Detect which cell encompasses the target text, then output its [x, y] center coordinate. 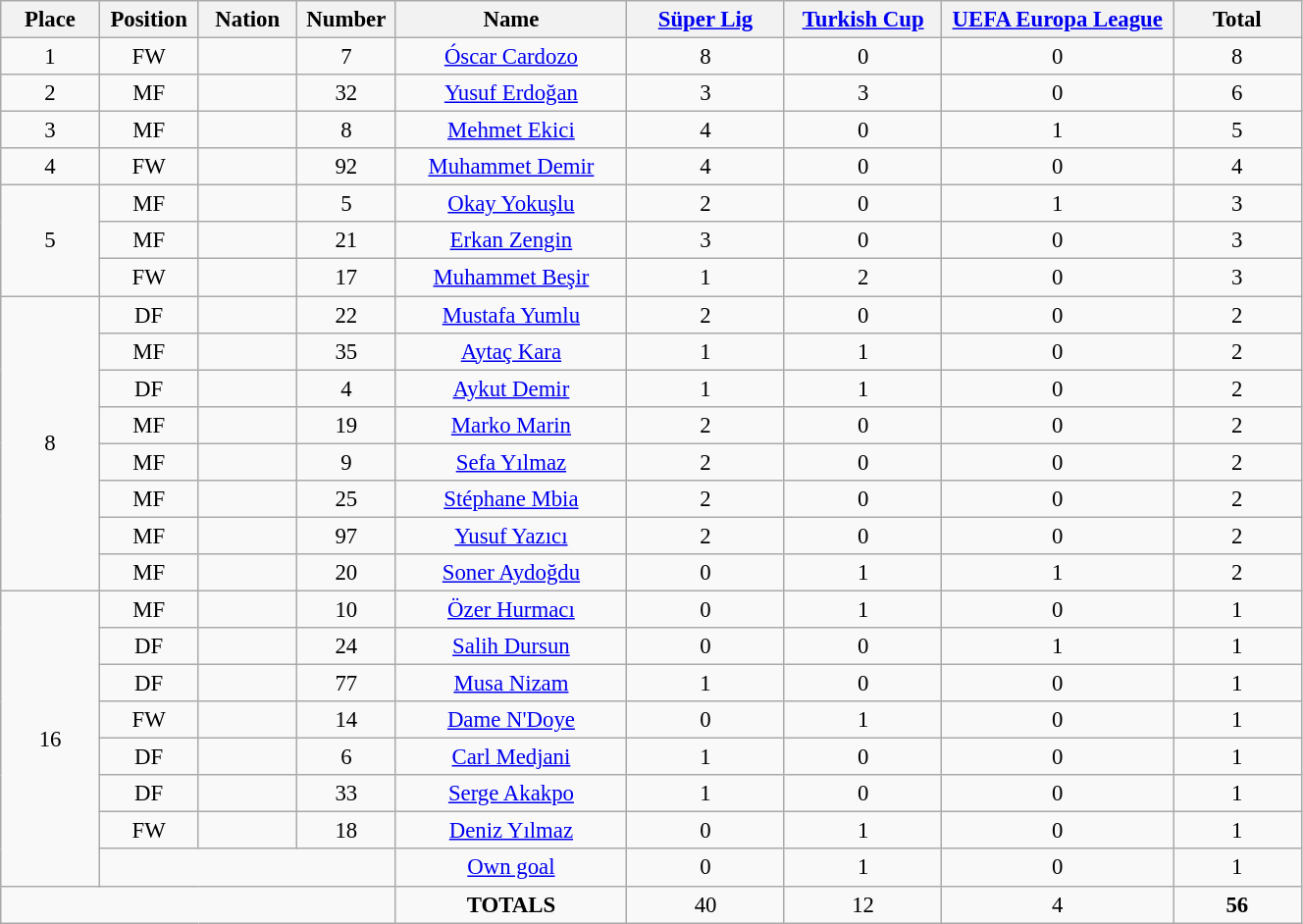
56 [1238, 904]
Serge Akakpo [511, 794]
21 [347, 240]
Okay Yokuşlu [511, 204]
Aykut Demir [511, 388]
22 [347, 315]
Salih Dursun [511, 646]
32 [347, 93]
Deniz Yılmaz [511, 831]
TOTALS [511, 904]
Mustafa Yumlu [511, 315]
17 [347, 278]
Sefa Yılmaz [511, 462]
Stéphane Mbia [511, 499]
Place [51, 20]
Own goal [511, 868]
Erkan Zengin [511, 240]
14 [347, 720]
Dame N'Doye [511, 720]
12 [863, 904]
Nation [247, 20]
19 [347, 425]
Muhammet Demir [511, 167]
24 [347, 646]
35 [347, 351]
Yusuf Erdoğan [511, 93]
16 [51, 738]
77 [347, 684]
Total [1238, 20]
UEFA Europa League [1058, 20]
Name [511, 20]
18 [347, 831]
9 [347, 462]
Soner Aydoğdu [511, 573]
Aytaç Kara [511, 351]
Musa Nizam [511, 684]
Yusuf Yazıcı [511, 536]
Mehmet Ekici [511, 130]
Muhammet Beşir [511, 278]
33 [347, 794]
Carl Medjani [511, 757]
7 [347, 57]
Turkish Cup [863, 20]
Süper Lig [706, 20]
20 [347, 573]
Marko Marin [511, 425]
Position [149, 20]
40 [706, 904]
92 [347, 167]
Özer Hurmacı [511, 609]
97 [347, 536]
Óscar Cardozo [511, 57]
10 [347, 609]
Number [347, 20]
25 [347, 499]
